Pinpoint the cell where the given text exists, returning its [X, Y] midpoint coordinate. 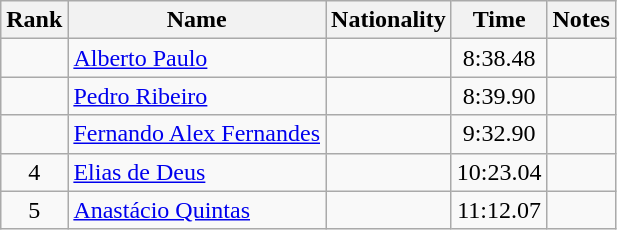
Fernando Alex Fernandes [197, 134]
10:23.04 [499, 172]
9:32.90 [499, 134]
11:12.07 [499, 210]
Pedro Ribeiro [197, 96]
5 [34, 210]
Name [197, 20]
4 [34, 172]
Alberto Paulo [197, 58]
Anastácio Quintas [197, 210]
8:39.90 [499, 96]
Time [499, 20]
8:38.48 [499, 58]
Elias de Deus [197, 172]
Rank [34, 20]
Notes [581, 20]
Nationality [389, 20]
